Find where the given text appears and provide that cell's center as (x, y) coordinate. 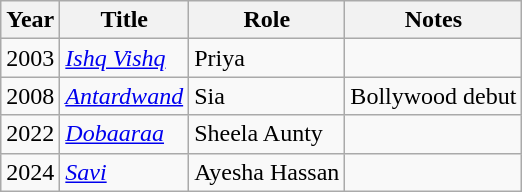
2022 (30, 134)
2024 (30, 172)
Year (30, 20)
Priya (267, 58)
Ishq Vishq (124, 58)
Savi (124, 172)
Antardwand (124, 96)
Ayesha Hassan (267, 172)
Title (124, 20)
Notes (434, 20)
2003 (30, 58)
Dobaaraa (124, 134)
Sheela Aunty (267, 134)
2008 (30, 96)
Sia (267, 96)
Role (267, 20)
Bollywood debut (434, 96)
